From the cell containing the given text, extract its center point as [x, y] coordinate. 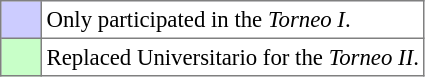
Only participated in the Torneo I. [232, 20]
Replaced Universitario for the Torneo II. [232, 57]
